Pinpoint the cell where the given text exists, returning its [X, Y] midpoint coordinate. 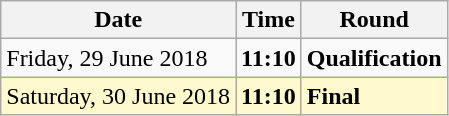
Time [269, 20]
Friday, 29 June 2018 [118, 58]
Final [374, 96]
Saturday, 30 June 2018 [118, 96]
Date [118, 20]
Round [374, 20]
Qualification [374, 58]
